Provide the [X, Y] coordinate of the cell's center where the given text is located.  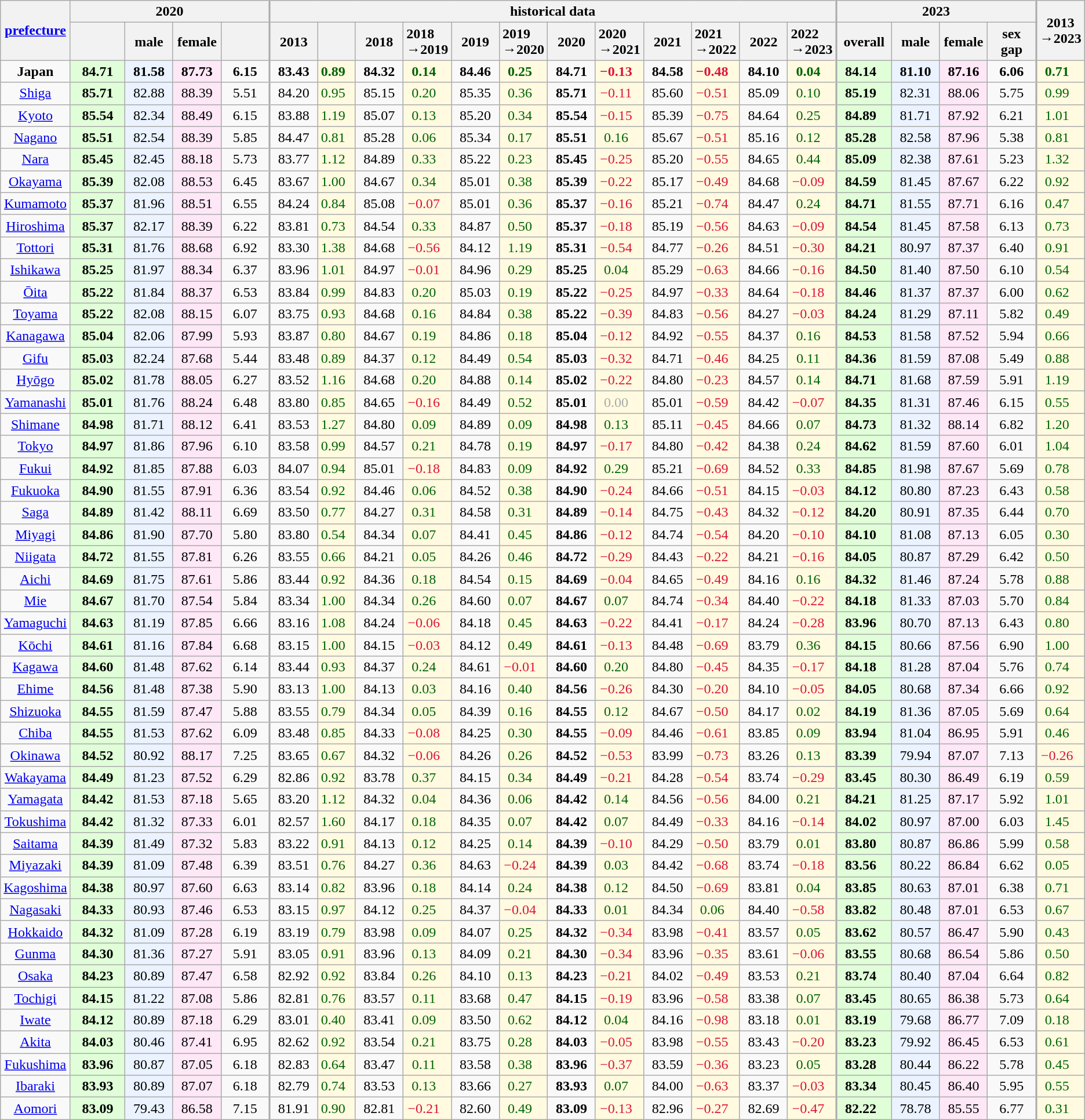
83.68 [475, 998]
2013→2023 [1060, 30]
85.34 [475, 137]
2013 [293, 42]
83.77 [293, 159]
Ibaraki [35, 1086]
Aomori [35, 1108]
84.78 [475, 446]
81.31 [916, 402]
83.30 [293, 248]
0.61 [1060, 1042]
84.88 [475, 380]
6.44 [1012, 512]
5.75 [1012, 93]
5.49 [1012, 358]
5.76 [1012, 667]
83.99 [668, 755]
Osaka [35, 976]
−0.39 [619, 314]
87.11 [963, 314]
87.58 [963, 226]
84.48 [668, 645]
1.38 [336, 248]
5.88 [245, 711]
84.28 [668, 777]
83.47 [379, 1064]
−0.98 [715, 1020]
6.05 [1012, 534]
6.63 [245, 888]
87.24 [963, 579]
5.80 [245, 534]
88.06 [963, 93]
81.40 [916, 270]
85.11 [668, 424]
6.36 [245, 490]
6.48 [245, 402]
−0.68 [715, 866]
6.27 [245, 380]
86.45 [963, 1042]
6.26 [245, 557]
85.35 [475, 93]
80.70 [916, 623]
85.17 [668, 181]
87.48 [197, 866]
81.84 [150, 292]
1.60 [336, 821]
81.85 [150, 468]
Yamaguchi [35, 623]
88.15 [197, 314]
81.28 [916, 667]
Kyoto [35, 115]
87.59 [963, 380]
Fukui [35, 468]
88.18 [197, 159]
Nagasaki [35, 910]
−0.41 [715, 932]
80.92 [150, 755]
83.52 [293, 380]
82.57 [293, 821]
80.93 [150, 910]
87.03 [963, 601]
88.68 [197, 248]
Gunma [35, 954]
82.79 [293, 1086]
86.47 [963, 932]
7.09 [1012, 1020]
82.86 [293, 777]
87.73 [197, 71]
5.51 [245, 93]
80.40 [916, 976]
Chiba [35, 733]
Yamanashi [35, 402]
83.20 [293, 799]
87.16 [963, 71]
82.22 [864, 1108]
2019→2020 [523, 42]
Wakayama [35, 777]
−0.11 [619, 93]
0.95 [336, 93]
1.45 [1060, 821]
Hokkaido [35, 932]
84.87 [475, 226]
78.78 [916, 1108]
0.78 [1060, 468]
82.69 [764, 1108]
6.07 [245, 314]
6.90 [1012, 645]
87.41 [197, 1042]
81.29 [916, 314]
Tokushima [35, 821]
82.62 [293, 1042]
Okayama [35, 181]
81.86 [150, 446]
87.29 [963, 557]
0.10 [812, 93]
−0.74 [715, 203]
82.34 [150, 115]
Nagano [35, 137]
79.92 [916, 1042]
80.44 [916, 1064]
2019 [475, 42]
81.75 [150, 579]
historical data [553, 12]
84.85 [864, 468]
82.38 [916, 159]
0.94 [336, 468]
87.34 [963, 689]
−0.61 [715, 733]
Iwate [35, 1020]
Hiroshima [35, 226]
84.59 [864, 181]
6.21 [1012, 115]
Yamagata [35, 799]
85.07 [379, 115]
1.32 [1060, 159]
prefecture [35, 30]
0.37 [428, 777]
Miyagi [35, 534]
82.96 [668, 1108]
81.96 [150, 203]
81.22 [150, 998]
83.62 [864, 932]
82.92 [293, 976]
83.66 [475, 1086]
87.99 [197, 336]
6.55 [245, 203]
6.58 [245, 976]
−0.23 [715, 380]
86.84 [963, 866]
Akita [35, 1042]
86.58 [197, 1108]
0.59 [1060, 777]
6.77 [1012, 1108]
82.24 [150, 358]
87.50 [963, 270]
6.42 [1012, 557]
6.14 [245, 667]
83.51 [293, 866]
6.69 [245, 512]
5.38 [1012, 137]
87.33 [197, 821]
0.70 [1060, 512]
−0.42 [715, 446]
0.44 [812, 159]
6.06 [1012, 71]
84.19 [864, 711]
0.77 [336, 512]
Shiga [35, 93]
81.33 [916, 601]
87.35 [963, 512]
85.16 [764, 137]
−0.43 [715, 512]
1.16 [336, 380]
−0.15 [619, 115]
6.13 [1012, 226]
87.38 [197, 689]
79.43 [150, 1108]
83.82 [864, 910]
−0.32 [619, 358]
5.44 [245, 358]
81.49 [150, 843]
6.38 [1012, 888]
81.42 [150, 512]
80.22 [916, 866]
83.01 [293, 1020]
Niigata [35, 557]
−0.73 [715, 755]
87.91 [197, 490]
6.95 [245, 1042]
87.32 [197, 843]
85.29 [668, 270]
5.70 [1012, 601]
7.25 [245, 755]
87.00 [963, 821]
−0.59 [715, 402]
5.92 [1012, 799]
88.17 [197, 755]
Toyama [35, 314]
85.67 [668, 137]
6.64 [1012, 976]
84.29 [668, 843]
80.91 [916, 512]
0.15 [523, 579]
84.77 [668, 248]
Tochigi [35, 998]
80.30 [916, 777]
5.93 [245, 336]
−0.46 [715, 358]
−0.75 [715, 115]
81.90 [150, 534]
80.57 [916, 932]
86.95 [963, 733]
88.12 [197, 424]
83.65 [293, 755]
Kōchi [35, 645]
85.08 [379, 203]
81.08 [916, 534]
82.45 [150, 159]
0.90 [336, 1108]
0.23 [523, 159]
86.86 [963, 843]
83.61 [764, 954]
2021→2022 [715, 42]
2022→2023 [812, 42]
81.68 [916, 380]
83.37 [764, 1086]
6.68 [245, 645]
80.65 [916, 998]
83.16 [293, 623]
Aichi [35, 579]
5.84 [245, 601]
−0.37 [619, 1064]
88.34 [197, 270]
81.10 [916, 71]
Mie [35, 601]
6.39 [245, 866]
83.18 [764, 1020]
6.45 [245, 181]
84.84 [475, 314]
overall [864, 42]
Shimane [35, 424]
80.63 [916, 888]
6.40 [1012, 248]
87.88 [197, 468]
82.60 [475, 1108]
87.54 [197, 601]
82.88 [150, 93]
5.83 [245, 843]
86.49 [963, 777]
88.37 [197, 292]
81.25 [916, 799]
86.40 [963, 1086]
5.99 [1012, 843]
86.38 [963, 998]
87.70 [197, 534]
0.43 [1060, 932]
79.68 [916, 1020]
86.77 [963, 1020]
81.19 [150, 623]
−0.53 [619, 755]
87.84 [197, 645]
82.58 [916, 137]
6.41 [245, 424]
5.85 [245, 137]
−0.35 [715, 954]
83.87 [293, 336]
83.88 [293, 115]
5.94 [1012, 336]
Japan [35, 71]
Hyōgo [35, 380]
83.39 [864, 755]
Ehime [35, 689]
88.05 [197, 380]
87.68 [197, 358]
83.22 [293, 843]
7.15 [245, 1108]
5.65 [245, 799]
81.37 [916, 292]
84.53 [864, 336]
0.00 [619, 402]
Ishikawa [35, 270]
87.71 [963, 203]
83.59 [668, 1064]
0.28 [523, 1042]
Saga [35, 512]
Miyazaki [35, 866]
88.53 [197, 181]
84.73 [864, 424]
83.94 [864, 733]
Fukuoka [35, 490]
83.05 [293, 954]
80.45 [916, 1086]
Nara [35, 159]
85.60 [668, 93]
81.97 [150, 270]
86.22 [963, 1064]
sex gap [1012, 42]
86.54 [963, 954]
81.91 [293, 1108]
Gifu [35, 358]
0.97 [336, 910]
Saitama [35, 843]
83.41 [379, 1020]
88.51 [197, 203]
Ōita [35, 292]
Kumamoto [35, 203]
81.98 [916, 468]
83.26 [764, 755]
6.82 [1012, 424]
−0.27 [715, 1108]
87.27 [197, 954]
2020→2021 [619, 42]
5.95 [1012, 1086]
80.46 [150, 1042]
87.17 [963, 799]
84.09 [475, 954]
2021 [668, 42]
6.62 [1012, 866]
84.43 [668, 557]
81.78 [150, 380]
Kagawa [35, 667]
−0.19 [619, 998]
1.08 [336, 623]
2022 [764, 42]
88.49 [197, 115]
6.00 [1012, 292]
81.04 [916, 733]
83.67 [293, 181]
83.56 [864, 866]
1.04 [1060, 446]
6.09 [245, 733]
87.23 [963, 490]
7.13 [1012, 755]
6.16 [1012, 203]
81.16 [150, 645]
81.70 [150, 601]
83.78 [379, 777]
−0.36 [715, 1064]
0.17 [523, 137]
82.31 [916, 93]
87.56 [963, 645]
Tokyo [35, 446]
83.13 [293, 689]
0.27 [523, 1086]
84.75 [668, 512]
80.66 [916, 645]
82.06 [150, 336]
82.17 [150, 226]
87.81 [197, 557]
Okinawa [35, 755]
83.38 [764, 998]
83.14 [293, 888]
6.92 [245, 248]
82.54 [150, 137]
80.80 [916, 490]
Kagoshima [35, 888]
84.62 [864, 446]
79.94 [916, 755]
0.52 [523, 402]
2018→2019 [428, 42]
87.85 [197, 623]
−0.48 [715, 71]
Kanagawa [35, 336]
88.24 [197, 402]
5.23 [1012, 159]
Shizuoka [35, 711]
81.23 [150, 777]
Fukushima [35, 1064]
−0.30 [812, 248]
85.55 [963, 1108]
1.27 [336, 424]
81.46 [916, 579]
5.82 [1012, 314]
85.15 [379, 93]
84.51 [764, 248]
82.83 [293, 1064]
88.11 [197, 512]
80.48 [916, 910]
84.96 [475, 270]
88.14 [963, 424]
83.28 [864, 1064]
−0.47 [812, 1108]
Tottori [35, 248]
87.92 [963, 115]
0.02 [812, 711]
−0.08 [428, 733]
2018 [379, 42]
2023 [937, 12]
87.28 [197, 932]
1.20 [1060, 424]
−0.28 [812, 623]
6.37 [245, 270]
